Return (x, y) of the center of cell containing provided text 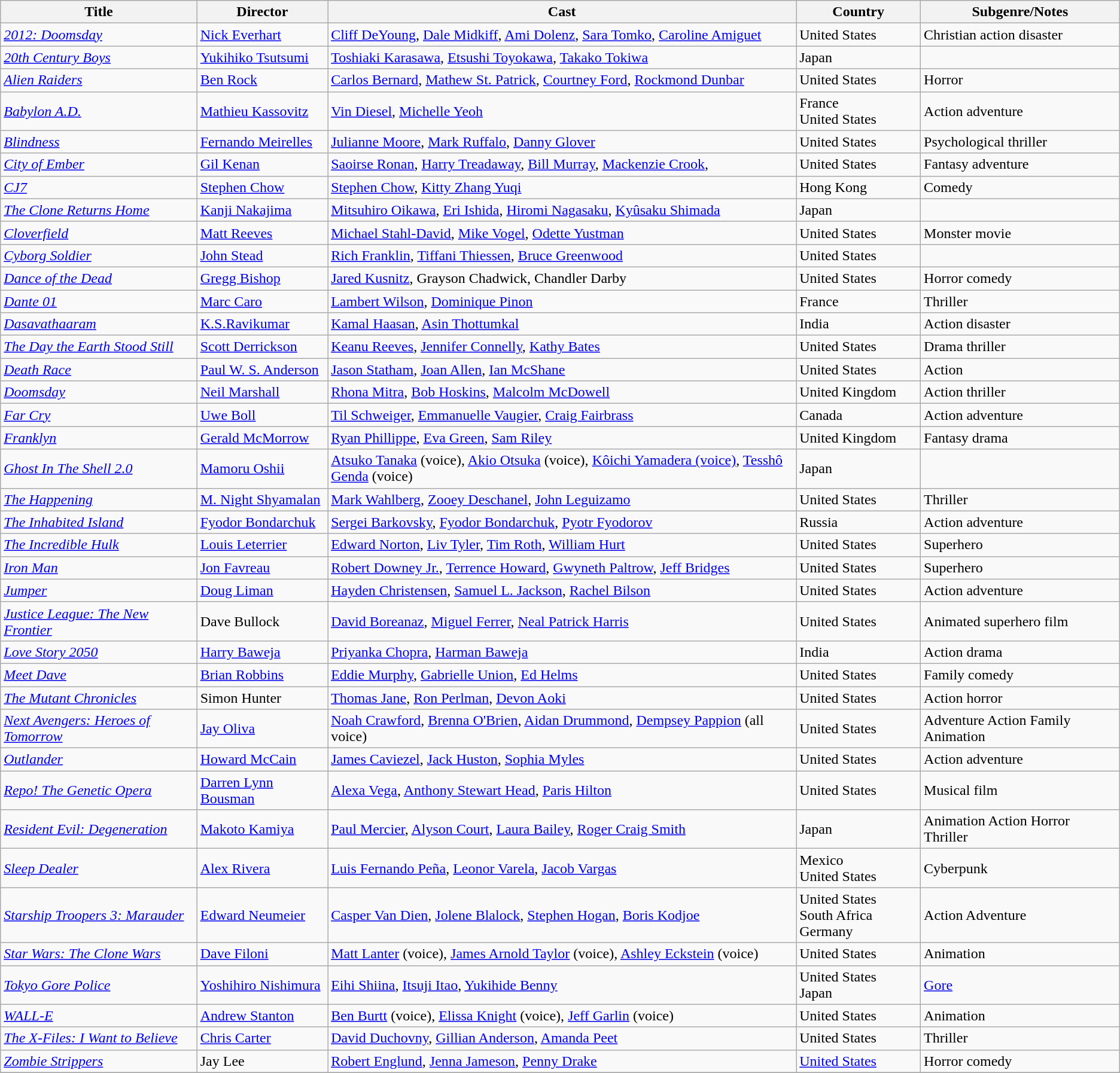
Andrew Stanton (262, 1016)
Tokyo Gore Police (99, 984)
Matt Lanter (voice), James Arnold Taylor (voice), Ashley Eckstein (voice) (562, 954)
Jay Oliva (262, 728)
Dance of the Dead (99, 278)
Harry Baweja (262, 652)
Julianne Moore, Mark Ruffalo, Danny Glover (562, 142)
Saoirse Ronan, Harry Treadaway, Bill Murray, Mackenzie Crook, (562, 164)
Dave Filoni (262, 954)
WALL-E (99, 1016)
Next Avengers: Heroes of Tomorrow (99, 728)
Jay Lee (262, 1061)
Cyberpunk (1021, 868)
Edward Norton, Liv Tyler, Tim Roth, William Hurt (562, 545)
Fantasy adventure (1021, 164)
Howard McCain (262, 760)
Starship Troopers 3: Marauder (99, 915)
Hayden Christensen, Samuel L. Jackson, Rachel Bilson (562, 590)
The Day the Earth Stood Still (99, 347)
The Incredible Hulk (99, 545)
Action (1021, 370)
Louis Leterrier (262, 545)
Zombie Strippers (99, 1061)
Uwe Boll (262, 415)
Lambert Wilson, Dominique Pinon (562, 301)
Fantasy drama (1021, 438)
Psychological thriller (1021, 142)
Cast (562, 12)
Kanji Nakajima (262, 210)
Hong Kong (859, 187)
Vin Diesel, Michelle Yeoh (562, 111)
Mamoru Oshii (262, 469)
Edward Neumeier (262, 915)
Dave Bullock (262, 621)
Jared Kusnitz, Grayson Chadwick, Chandler Darby (562, 278)
Gil Kenan (262, 164)
Marc Caro (262, 301)
Darren Lynn Bousman (262, 791)
M. Night Shyamalan (262, 499)
Action thriller (1021, 392)
Gerald McMorrow (262, 438)
Nick Everhart (262, 35)
Action horror (1021, 698)
Rhona Mitra, Bob Hoskins, Malcolm McDowell (562, 392)
Canada (859, 415)
CJ7 (99, 187)
The Inhabited Island (99, 522)
Scott Derrickson (262, 347)
Ryan Phillippe, Eva Green, Sam Riley (562, 438)
Dante 01 (99, 301)
20th Century Boys (99, 57)
Thomas Jane, Ron Perlman, Devon Aoki (562, 698)
Death Race (99, 370)
Fyodor Bondarchuk (262, 522)
Casper Van Dien, Jolene Blalock, Stephen Hogan, Boris Kodjoe (562, 915)
Jon Favreau (262, 568)
France (859, 301)
Neil Marshall (262, 392)
Family comedy (1021, 675)
Luis Fernando Peña, Leonor Varela, Jacob Vargas (562, 868)
Sleep Dealer (99, 868)
Outlander (99, 760)
Robert Downey Jr., Terrence Howard, Gwyneth Paltrow, Jeff Bridges (562, 568)
The Happening (99, 499)
Drama thriller (1021, 347)
MexicoUnited States (859, 868)
Atsuko Tanaka (voice), Akio Otsuka (voice), Kôichi Yamadera (voice), Tesshô Genda (voice) (562, 469)
The Clone Returns Home (99, 210)
David Boreanaz, Miguel Ferrer, Neal Patrick Harris (562, 621)
K.S.Ravikumar (262, 324)
Meet Dave (99, 675)
United StatesSouth Africa Germany (859, 915)
Far Cry (99, 415)
2012: Doomsday (99, 35)
Chris Carter (262, 1038)
David Duchovny, Gillian Anderson, Amanda Peet (562, 1038)
Makoto Kamiya (262, 829)
Franklyn (99, 438)
Dasavathaaram (99, 324)
Musical film (1021, 791)
Kamal Haasan, Asin Thottumkal (562, 324)
Star Wars: The Clone Wars (99, 954)
Comedy (1021, 187)
Jason Statham, Joan Allen, Ian McShane (562, 370)
Alex Rivera (262, 868)
Carlos Bernard, Mathew St. Patrick, Courtney Ford, Rockmond Dunbar (562, 80)
Stephen Chow (262, 187)
Ghost In The Shell 2.0 (99, 469)
Paul W. S. Anderson (262, 370)
Horror (1021, 80)
Russia (859, 522)
Doug Liman (262, 590)
Eddie Murphy, Gabrielle Union, Ed Helms (562, 675)
Simon Hunter (262, 698)
City of Ember (99, 164)
The Mutant Chronicles (99, 698)
Gregg Bishop (262, 278)
Matt Reeves (262, 233)
John Stead (262, 255)
Eihi Shiina, Itsuji Itao, Yukihide Benny (562, 984)
Babylon A.D. (99, 111)
Animated superhero film (1021, 621)
Keanu Reeves, Jennifer Connelly, Kathy Bates (562, 347)
The X-Files: I Want to Believe (99, 1038)
Ben Rock (262, 80)
Mitsuhiro Oikawa, Eri Ishida, Hiromi Nagasaku, Kyûsaku Shimada (562, 210)
Alien Raiders (99, 80)
Christian action disaster (1021, 35)
Monster movie (1021, 233)
James Caviezel, Jack Huston, Sophia Myles (562, 760)
Sergei Barkovsky, Fyodor Bondarchuk, Pyotr Fyodorov (562, 522)
Stephen Chow, Kitty Zhang Yuqi (562, 187)
Jumper (99, 590)
Mathieu Kassovitz (262, 111)
Doomsday (99, 392)
Til Schweiger, Emmanuelle Vaugier, Craig Fairbrass (562, 415)
Blindness (99, 142)
Country (859, 12)
Michael Stahl-David, Mike Vogel, Odette Yustman (562, 233)
Priyanka Chopra, Harman Baweja (562, 652)
Justice League: The New Frontier (99, 621)
Repo! The Genetic Opera (99, 791)
Love Story 2050 (99, 652)
Director (262, 12)
Noah Crawford, Brenna O'Brien, Aidan Drummond, Dempsey Pappion (all voice) (562, 728)
Gore (1021, 984)
Yukihiko Tsutsumi (262, 57)
Resident Evil: Degeneration (99, 829)
Title (99, 12)
Mark Wahlberg, Zooey Deschanel, John Leguizamo (562, 499)
Ben Burtt (voice), Elissa Knight (voice), Jeff Garlin (voice) (562, 1016)
FranceUnited States (859, 111)
Brian Robbins (262, 675)
Subgenre/Notes (1021, 12)
Adventure Action Family Animation (1021, 728)
Cyborg Soldier (99, 255)
Cliff DeYoung, Dale Midkiff, Ami Dolenz, Sara Tomko, Caroline Amiguet (562, 35)
United StatesJapan (859, 984)
Rich Franklin, Tiffani Thiessen, Bruce Greenwood (562, 255)
Paul Mercier, Alyson Court, Laura Bailey, Roger Craig Smith (562, 829)
Action Adventure (1021, 915)
Action drama (1021, 652)
Alexa Vega, Anthony Stewart Head, Paris Hilton (562, 791)
Cloverfield (99, 233)
Robert Englund, Jenna Jameson, Penny Drake (562, 1061)
Action disaster (1021, 324)
Fernando Meirelles (262, 142)
Iron Man (99, 568)
Animation Action Horror Thriller (1021, 829)
Yoshihiro Nishimura (262, 984)
Toshiaki Karasawa, Etsushi Toyokawa, Takako Tokiwa (562, 57)
